Search for the cell housing the specified text and yield its (X, Y) center coordinate. 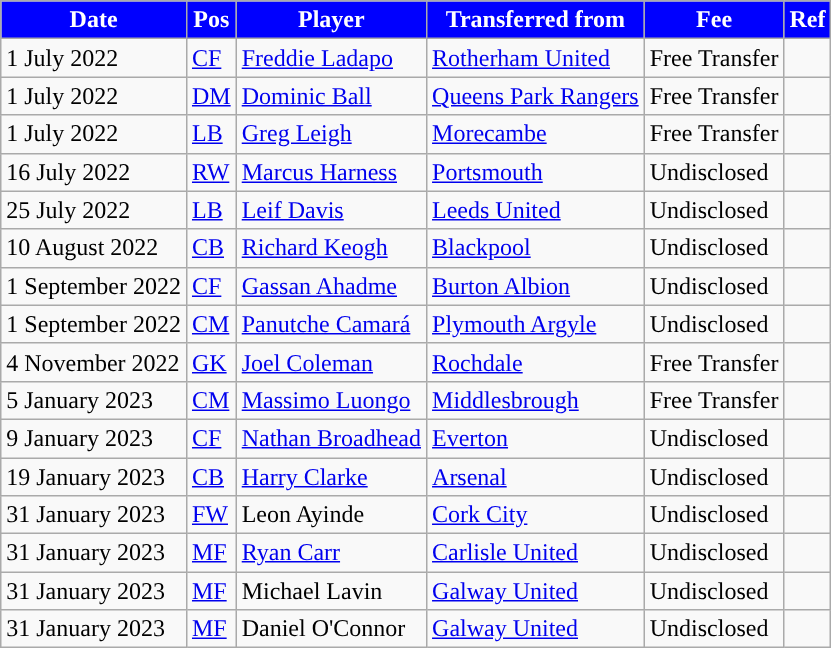
Rochdale (536, 362)
Portsmouth (536, 172)
FW (211, 515)
Leif Davis (331, 210)
Transferred from (536, 20)
Morecambe (536, 134)
Player (331, 20)
Leeds United (536, 210)
9 January 2023 (94, 438)
Leon Ayinde (331, 515)
Cork City (536, 515)
Freddie Ladapo (331, 58)
RW (211, 172)
Carlisle United (536, 553)
Pos (211, 20)
25 July 2022 (94, 210)
Date (94, 20)
Queens Park Rangers (536, 96)
Panutche Camará (331, 324)
Dominic Ball (331, 96)
16 July 2022 (94, 172)
Plymouth Argyle (536, 324)
4 November 2022 (94, 362)
Middlesbrough (536, 400)
Arsenal (536, 477)
Michael Lavin (331, 591)
Fee (714, 20)
Richard Keogh (331, 248)
Greg Leigh (331, 134)
Burton Albion (536, 286)
Harry Clarke (331, 477)
Everton (536, 438)
Nathan Broadhead (331, 438)
10 August 2022 (94, 248)
Joel Coleman (331, 362)
Rotherham United (536, 58)
Massimo Luongo (331, 400)
Marcus Harness (331, 172)
Blackpool (536, 248)
Gassan Ahadme (331, 286)
19 January 2023 (94, 477)
5 January 2023 (94, 400)
Daniel O'Connor (331, 629)
DM (211, 96)
Ryan Carr (331, 553)
GK (211, 362)
Ref (808, 20)
